Pinpoint the cell where the given text exists, returning its [X, Y] midpoint coordinate. 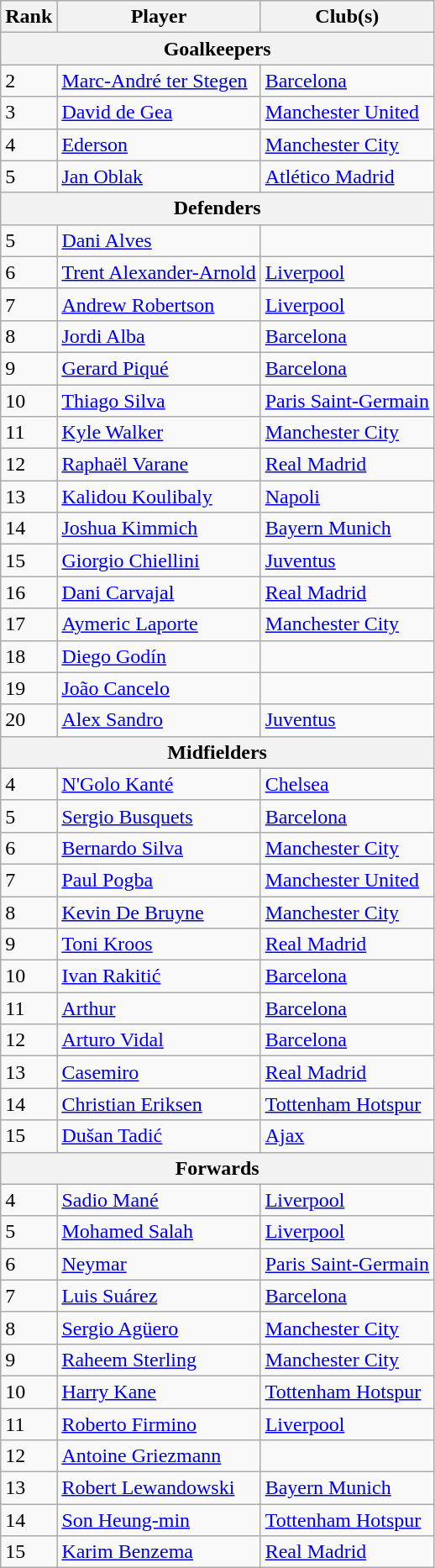
Joshua Kimmich [159, 529]
2 [29, 81]
17 [29, 624]
Bernardo Silva [159, 848]
Sergio Agüero [159, 1328]
Trent Alexander-Arnold [159, 272]
Marc-André ter Stegen [159, 81]
Dušan Tadić [159, 1136]
Sadio Mané [159, 1200]
Thiago Silva [159, 401]
Raphaël Varane [159, 465]
Sergio Busquets [159, 816]
Kalidou Koulibaly [159, 497]
3 [29, 113]
Ederson [159, 145]
Robert Lewandowski [159, 1488]
Ajax [347, 1136]
Casemiro [159, 1072]
Mohamed Salah [159, 1232]
Arthur [159, 1008]
Defenders [217, 208]
Paul Pogba [159, 880]
Andrew Robertson [159, 304]
Chelsea [347, 784]
Christian Eriksen [159, 1104]
Rank [29, 17]
Harry Kane [159, 1392]
18 [29, 656]
Raheem Sterling [159, 1360]
Gerard Piqué [159, 368]
Forwards [217, 1168]
Roberto Firmino [159, 1424]
Kevin De Bruyne [159, 912]
Atlético Madrid [347, 176]
Jan Oblak [159, 176]
Luis Suárez [159, 1296]
Player [159, 17]
N'Golo Kanté [159, 784]
Napoli [347, 497]
Son Heung-min [159, 1520]
Midfielders [217, 752]
Dani Carvajal [159, 592]
Neymar [159, 1264]
Giorgio Chiellini [159, 560]
Toni Kroos [159, 944]
Jordi Alba [159, 336]
Karim Benzema [159, 1552]
Kyle Walker [159, 433]
Arturo Vidal [159, 1040]
Goalkeepers [217, 49]
Dani Alves [159, 240]
Antoine Griezmann [159, 1456]
19 [29, 688]
João Cancelo [159, 688]
Aymeric Laporte [159, 624]
16 [29, 592]
David de Gea [159, 113]
20 [29, 720]
Alex Sandro [159, 720]
Ivan Rakitić [159, 976]
Club(s) [347, 17]
Diego Godín [159, 656]
